Find where the given text appears and provide that cell's center as [X, Y] coordinate. 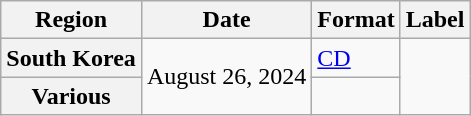
Format [356, 20]
Region [72, 20]
August 26, 2024 [226, 77]
CD [356, 58]
South Korea [72, 58]
Date [226, 20]
Label [435, 20]
Various [72, 96]
